Find where the given text appears and provide that cell's center as [X, Y] coordinate. 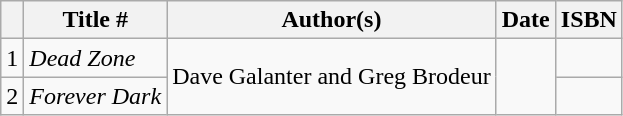
Author(s) [332, 20]
2 [12, 96]
ISBN [588, 20]
Dave Galanter and Greg Brodeur [332, 77]
Date [526, 20]
Forever Dark [96, 96]
Title # [96, 20]
Dead Zone [96, 58]
1 [12, 58]
